Locate the cell with the specified text and output its [x, y] center coordinate. 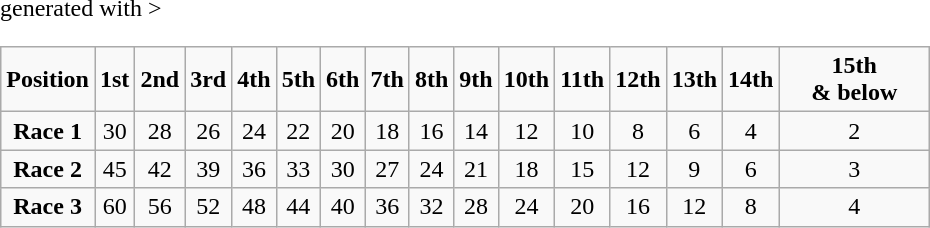
2 [854, 131]
40 [343, 207]
21 [476, 169]
10 [582, 131]
56 [160, 207]
1st [114, 80]
26 [208, 131]
15th & below [854, 80]
15 [582, 169]
9th [476, 80]
3 [854, 169]
2nd [160, 80]
60 [114, 207]
9 [694, 169]
45 [114, 169]
Race 3 [48, 207]
4th [254, 80]
44 [298, 207]
42 [160, 169]
5th [298, 80]
33 [298, 169]
Race 2 [48, 169]
6th [343, 80]
12th [638, 80]
48 [254, 207]
3rd [208, 80]
Race 1 [48, 131]
Position [48, 80]
39 [208, 169]
13th [694, 80]
8th [431, 80]
14 [476, 131]
52 [208, 207]
10th [526, 80]
7th [387, 80]
27 [387, 169]
32 [431, 207]
22 [298, 131]
14th [751, 80]
11th [582, 80]
